Locate the cell with the specified text and output its (x, y) center coordinate. 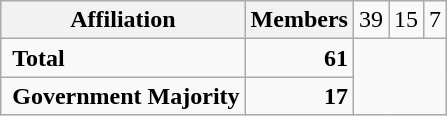
Affiliation (123, 20)
17 (299, 96)
7 (436, 20)
Total (123, 58)
Government Majority (123, 96)
15 (406, 20)
Members (299, 20)
61 (299, 58)
39 (370, 20)
